Scan for the cell matching the given text and deliver its [X, Y] coordinate at center. 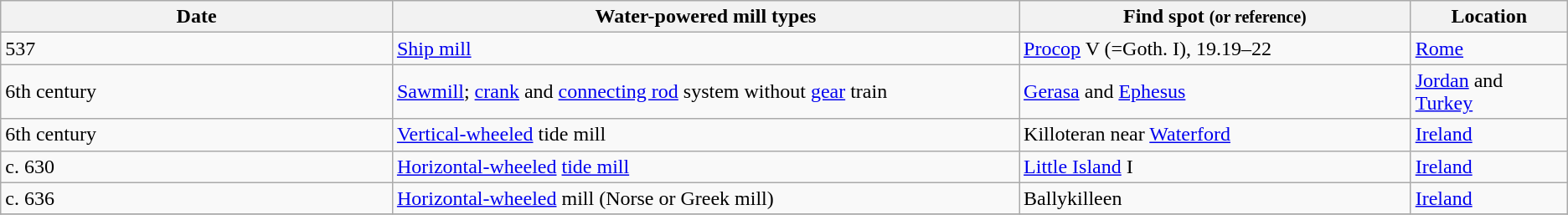
Vertical-wheeled tide mill [705, 135]
Little Island I [1215, 166]
Sawmill; crank and connecting rod system without gear train [705, 92]
Procop V (=Goth. I), 19.19–22 [1215, 49]
Date [197, 17]
Rome [1489, 49]
Ballykilleen [1215, 198]
Horizontal-wheeled tide mill [705, 166]
Find spot (or reference) [1215, 17]
Gerasa and Ephesus [1215, 92]
Ship mill [705, 49]
c. 630 [197, 166]
c. 636 [197, 198]
Horizontal-wheeled mill (Norse or Greek mill) [705, 198]
Killoteran near Waterford [1215, 135]
Water-powered mill types [705, 17]
Jordan and Turkey [1489, 92]
Location [1489, 17]
537 [197, 49]
